From the cell containing the given text, extract its center point as [x, y] coordinate. 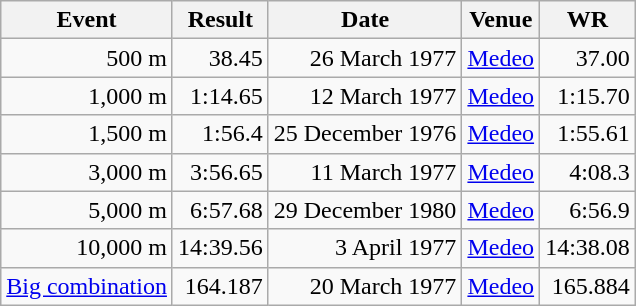
1,500 m [87, 134]
6:57.68 [220, 210]
1:15.70 [588, 96]
500 m [87, 58]
20 March 1977 [365, 286]
26 March 1977 [365, 58]
164.187 [220, 286]
Big combination [87, 286]
4:08.3 [588, 172]
14:39.56 [220, 248]
Date [365, 20]
Venue [501, 20]
37.00 [588, 58]
1:14.65 [220, 96]
1:56.4 [220, 134]
WR [588, 20]
3 April 1977 [365, 248]
38.45 [220, 58]
Event [87, 20]
165.884 [588, 286]
1,000 m [87, 96]
6:56.9 [588, 210]
10,000 m [87, 248]
14:38.08 [588, 248]
29 December 1980 [365, 210]
3:56.65 [220, 172]
5,000 m [87, 210]
1:55.61 [588, 134]
11 March 1977 [365, 172]
12 March 1977 [365, 96]
25 December 1976 [365, 134]
Result [220, 20]
3,000 m [87, 172]
